Pinpoint the cell where the given text exists, returning its (X, Y) midpoint coordinate. 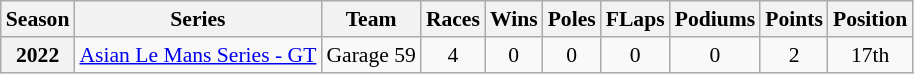
4 (453, 55)
Position (870, 19)
17th (870, 55)
Podiums (716, 19)
Garage 59 (370, 55)
Series (198, 19)
2022 (38, 55)
2 (794, 55)
Season (38, 19)
Asian Le Mans Series - GT (198, 55)
FLaps (636, 19)
Races (453, 19)
Team (370, 19)
Poles (572, 19)
Points (794, 19)
Wins (514, 19)
